Pinpoint the cell where the given text exists, returning its [X, Y] midpoint coordinate. 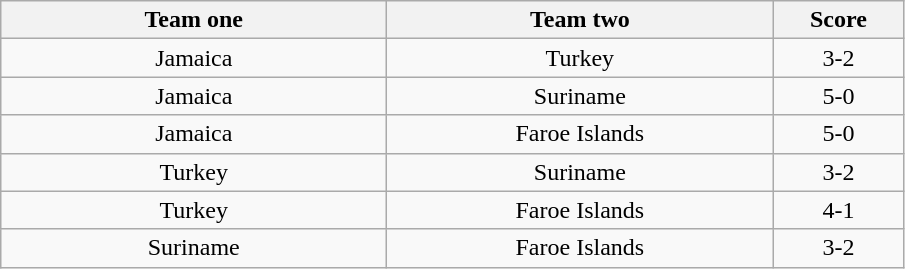
Team two [580, 20]
Score [838, 20]
Team one [194, 20]
4-1 [838, 210]
